From the cell containing the given text, extract its center point as [x, y] coordinate. 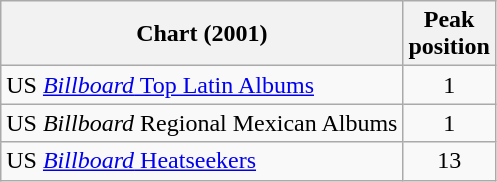
US Billboard Heatseekers [202, 161]
US Billboard Top Latin Albums [202, 85]
13 [449, 161]
US Billboard Regional Mexican Albums [202, 123]
Chart (2001) [202, 34]
Peakposition [449, 34]
